Detect which cell encompasses the target text, then output its (X, Y) center coordinate. 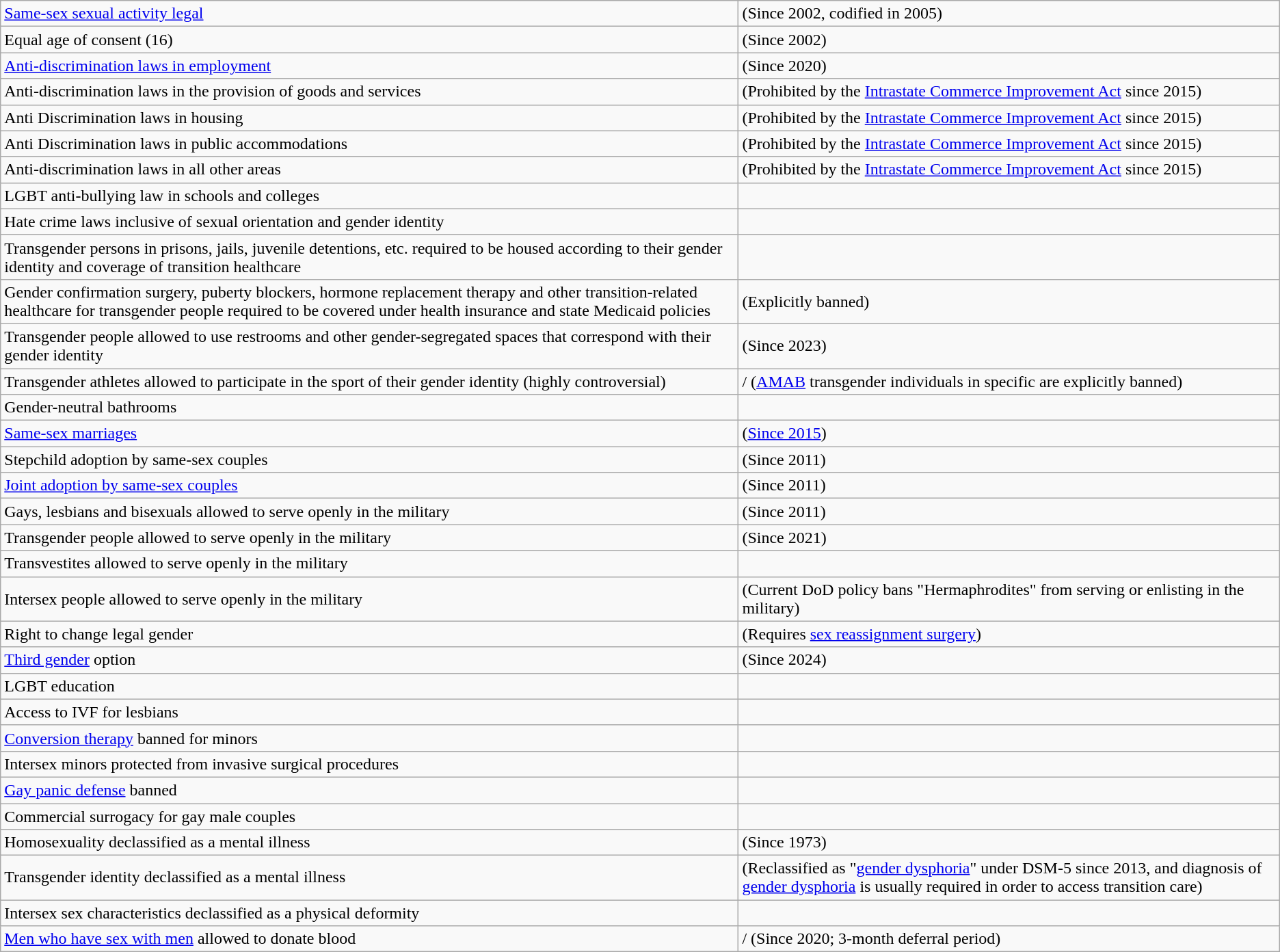
Intersex minors protected from invasive surgical procedures (369, 764)
(Current DoD policy bans "Hermaphrodites" from serving or enlisting in the military) (1009, 599)
(Since 2002) (1009, 40)
Men who have sex with men allowed to donate blood (369, 939)
Transgender identity declassified as a mental illness (369, 878)
Joint adoption by same-sex couples (369, 486)
(Requires sex reassignment surgery) (1009, 634)
LGBT anti-bullying law in schools and colleges (369, 196)
Intersex sex characteristics declassified as a physical deformity (369, 913)
Stepchild adoption by same-sex couples (369, 460)
Anti Discrimination laws in housing (369, 118)
(Since 2024) (1009, 660)
(Reclassified as "gender dysphoria" under DSM-5 since 2013, and diagnosis of gender dysphoria is usually required in order to access transition care) (1009, 878)
Anti Discrimination laws in public accommodations (369, 144)
(Since 2015) (1009, 434)
Intersex people allowed to serve openly in the military (369, 599)
LGBT education (369, 686)
Gay panic defense banned (369, 790)
/ (AMAB transgender individuals in specific are explicitly banned) (1009, 381)
Transgender people allowed to serve openly in the military (369, 538)
Homosexuality declassified as a mental illness (369, 843)
(Since 2002, codified in 2005) (1009, 14)
(Explicitly banned) (1009, 301)
Access to IVF for lesbians (369, 712)
Transgender people allowed to use restrooms and other gender-segregated spaces that correspond with their gender identity (369, 346)
Right to change legal gender (369, 634)
Transvestites allowed to serve openly in the military (369, 564)
Anti-discrimination laws in all other areas (369, 170)
Anti-discrimination laws in the provision of goods and services (369, 92)
Conversion therapy banned for minors (369, 738)
(Since 1973) (1009, 843)
Equal age of consent (16) (369, 40)
Commercial surrogacy for gay male couples (369, 816)
Same-sex marriages (369, 434)
Third gender option (369, 660)
Gays, lesbians and bisexuals allowed to serve openly in the military (369, 512)
(Since 2021) (1009, 538)
(Since 2023) (1009, 346)
Same-sex sexual activity legal (369, 14)
Hate crime laws inclusive of sexual orientation and gender identity (369, 222)
(Since 2020) (1009, 66)
Gender-neutral bathrooms (369, 408)
Anti-discrimination laws in employment (369, 66)
/ (Since 2020; 3-month deferral period) (1009, 939)
Transgender athletes allowed to participate in the sport of their gender identity (highly controversial) (369, 381)
